Extract the [x, y] coordinate from the center of the cell holding the provided text.  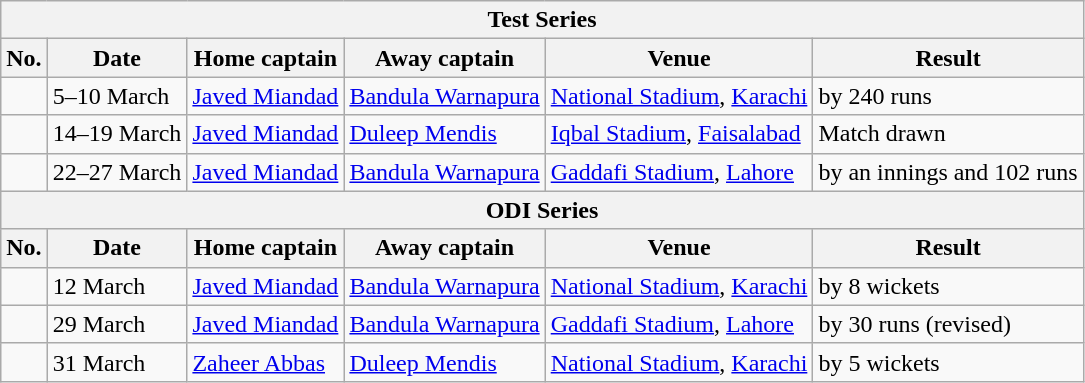
by 5 wickets [948, 362]
5–10 March [117, 96]
Test Series [542, 20]
by an innings and 102 runs [948, 172]
12 March [117, 286]
by 8 wickets [948, 286]
Iqbal Stadium, Faisalabad [679, 134]
29 March [117, 324]
Match drawn [948, 134]
by 30 runs (revised) [948, 324]
Zaheer Abbas [266, 362]
ODI Series [542, 210]
22–27 March [117, 172]
by 240 runs [948, 96]
14–19 March [117, 134]
31 March [117, 362]
